Detect which cell encompasses the target text, then output its [X, Y] center coordinate. 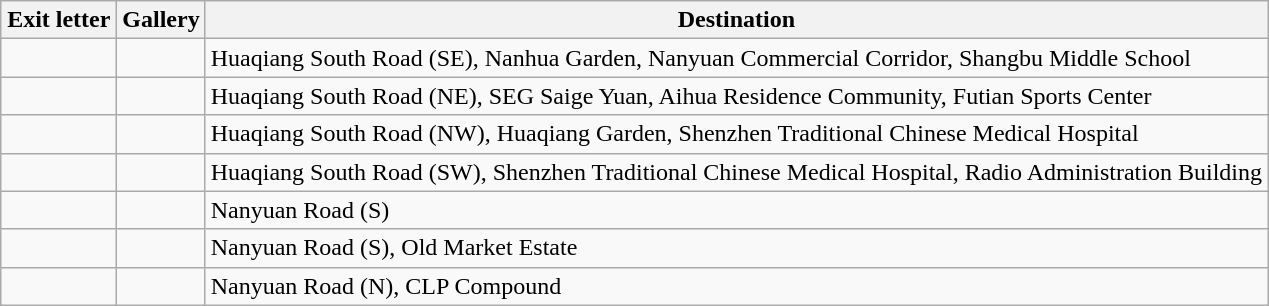
Huaqiang South Road (NW), Huaqiang Garden, Shenzhen Traditional Chinese Medical Hospital [736, 134]
Nanyuan Road (N), CLP Compound [736, 286]
Nanyuan Road (S), Old Market Estate [736, 248]
Huaqiang South Road (NE), SEG Saige Yuan, Aihua Residence Community, Futian Sports Center [736, 96]
Gallery [161, 20]
Huaqiang South Road (SW), Shenzhen Traditional Chinese Medical Hospital, Radio Administration Building [736, 172]
Exit letter [59, 20]
Nanyuan Road (S) [736, 210]
Huaqiang South Road (SE), Nanhua Garden, Nanyuan Commercial Corridor, Shangbu Middle School [736, 58]
Destination [736, 20]
